Identify which cell holds the provided text, then report its (x, y) central coordinate. 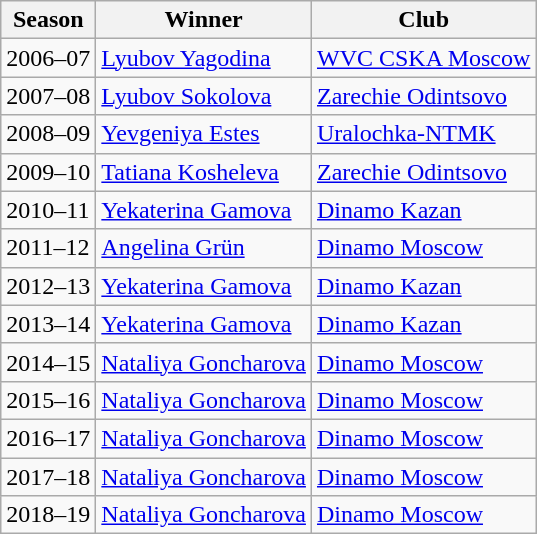
2006–07 (48, 58)
Lyubov Yagodina (204, 58)
Club (423, 20)
Lyubov Sokolova (204, 96)
2018–19 (48, 515)
2011–12 (48, 248)
2009–10 (48, 172)
Winner (204, 20)
Yevgeniya Estes (204, 134)
2015–16 (48, 400)
Season (48, 20)
2016–17 (48, 438)
2013–14 (48, 324)
2008–09 (48, 134)
Tatiana Kosheleva (204, 172)
2012–13 (48, 286)
2010–11 (48, 210)
WVC CSKA Moscow (423, 58)
Angelina Grün (204, 248)
2014–15 (48, 362)
2017–18 (48, 477)
Uralochka-NTMK (423, 134)
2007–08 (48, 96)
